Provide the [X, Y] coordinate of the cell's center where the given text is located.  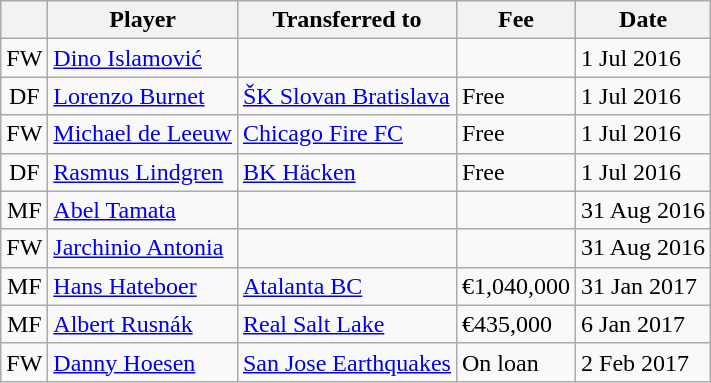
Atalanta BC [346, 286]
Abel Tamata [143, 210]
Transferred to [346, 20]
Lorenzo Burnet [143, 96]
Dino Islamović [143, 58]
BK Häcken [346, 172]
Date [644, 20]
Michael de Leeuw [143, 134]
Albert Rusnák [143, 324]
ŠK Slovan Bratislava [346, 96]
Real Salt Lake [346, 324]
€1,040,000 [516, 286]
Fee [516, 20]
Chicago Fire FC [346, 134]
6 Jan 2017 [644, 324]
Rasmus Lindgren [143, 172]
Danny Hoesen [143, 362]
On loan [516, 362]
2 Feb 2017 [644, 362]
€435,000 [516, 324]
San Jose Earthquakes [346, 362]
Jarchinio Antonia [143, 248]
31 Jan 2017 [644, 286]
Player [143, 20]
Hans Hateboer [143, 286]
